Determine the (x, y) coordinate at the center of the cell enclosing the given text.  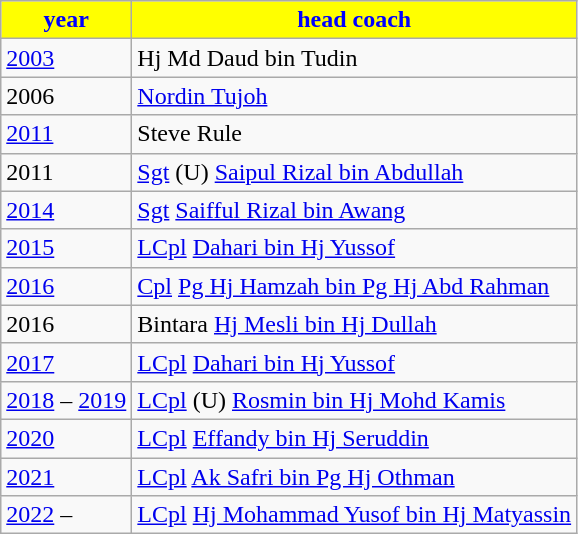
Bintara Hj Mesli bin Hj Dullah (354, 324)
Steve Rule (354, 134)
Hj Md Daud bin Tudin (354, 58)
Sgt Saifful Rizal bin Awang (354, 210)
LCpl Hj Mohammad Yusof bin Hj Matyassin (354, 515)
2020 (66, 438)
head coach (354, 20)
Cpl Pg Hj Hamzah bin Pg Hj Abd Rahman (354, 286)
Nordin Tujoh (354, 96)
Sgt (U) Saipul Rizal bin Abdullah (354, 172)
2022 – (66, 515)
2006 (66, 96)
2015 (66, 248)
2018 – 2019 (66, 400)
LCpl Ak Safri bin Pg Hj Othman (354, 477)
2014 (66, 210)
LCpl (U) Rosmin bin Hj Mohd Kamis (354, 400)
2017 (66, 362)
2021 (66, 477)
LCpl Effandy bin Hj Seruddin (354, 438)
2003 (66, 58)
year (66, 20)
